Scan for the cell matching the given text and deliver its [X, Y] coordinate at center. 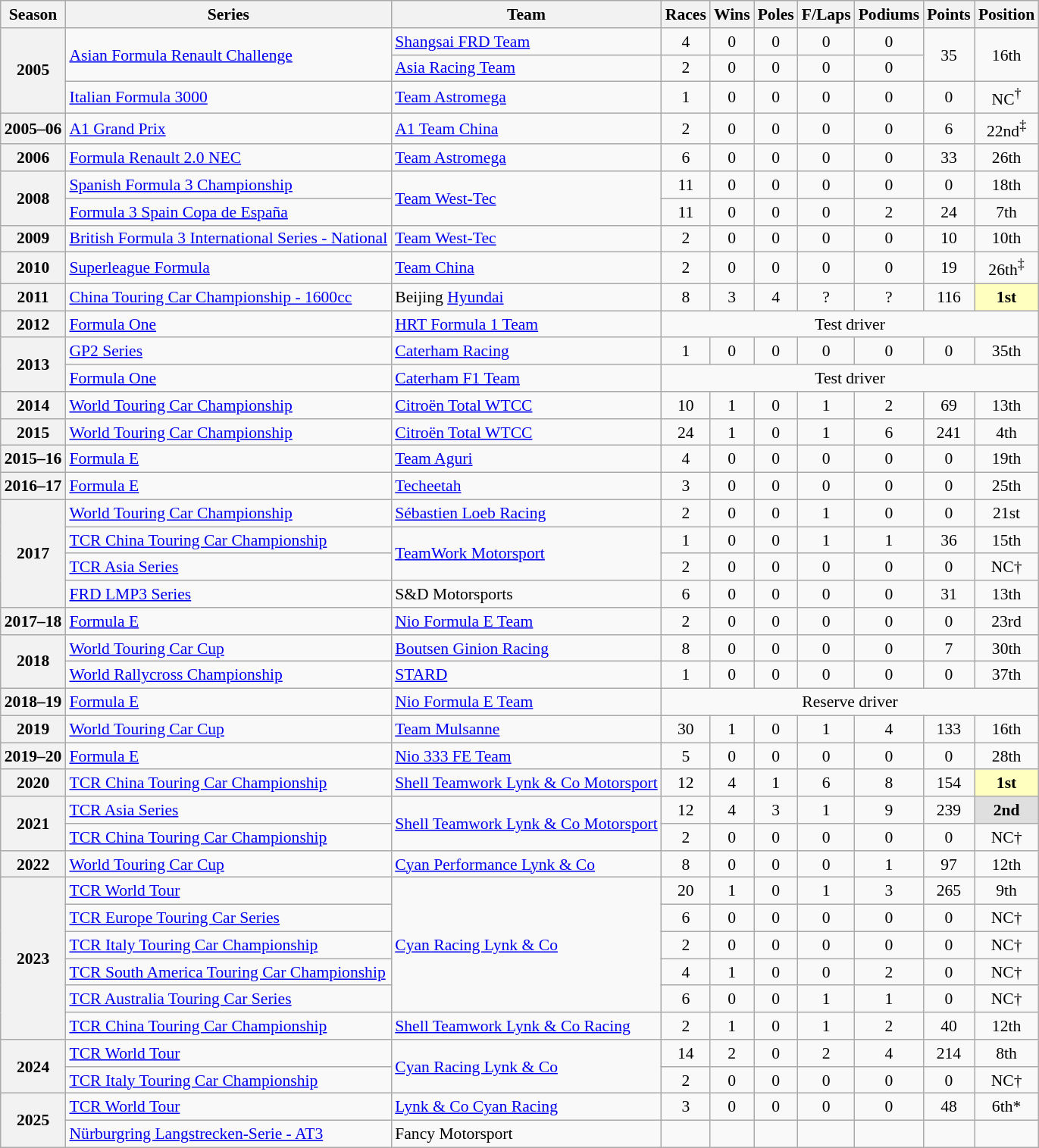
Races [686, 14]
A1 Team China [526, 129]
265 [949, 891]
Poles [776, 14]
Boutsen Ginion Racing [526, 649]
Reserve driver [850, 702]
Points [949, 14]
26th‡ [1006, 268]
20 [686, 891]
9th [1006, 891]
Nürburgring Langstrecken-Serie - AT3 [228, 1134]
2012 [33, 324]
S&D Motorsports [526, 594]
Beijing Hyundai [526, 297]
Asia Racing Team [526, 68]
Techeetah [526, 486]
2017–18 [33, 621]
2015 [33, 433]
23rd [1006, 621]
World Rallycross Championship [228, 675]
Team [526, 14]
35th [1006, 352]
35 [949, 55]
10th [1006, 239]
15th [1006, 540]
Formula Renault 2.0 NEC [228, 158]
2005–06 [33, 129]
2010 [33, 268]
TCR Europe Touring Car Series [228, 918]
28th [1006, 756]
British Formula 3 International Series - National [228, 239]
Spanish Formula 3 Championship [228, 185]
Lynk & Co Cyan Racing [526, 1107]
2022 [33, 865]
30 [686, 729]
2009 [33, 239]
4th [1006, 433]
2011 [33, 297]
5 [686, 756]
A1 Grand Prix [228, 129]
2025 [33, 1120]
36 [949, 540]
STARD [526, 675]
31 [949, 594]
14 [686, 1053]
Podiums [890, 14]
Fancy Motorsport [526, 1134]
2014 [33, 405]
2019 [33, 729]
Team Aguri [526, 459]
19th [1006, 459]
2005 [33, 71]
26th [1006, 158]
TeamWork Motorsport [526, 553]
Shangsai FRD Team [526, 42]
Nio 333 FE Team [526, 756]
7th [1006, 212]
6th* [1006, 1107]
25th [1006, 486]
22nd‡ [1006, 129]
Sébastien Loeb Racing [526, 513]
Caterham F1 Team [526, 378]
Team China [526, 268]
China Touring Car Championship - 1600cc [228, 297]
21st [1006, 513]
Asian Formula Renault Challenge [228, 55]
116 [949, 297]
18th [1006, 185]
2008 [33, 199]
2016–17 [33, 486]
Team Mulsanne [526, 729]
133 [949, 729]
2021 [33, 823]
8th [1006, 1053]
Position [1006, 14]
2013 [33, 365]
HRT Formula 1 Team [526, 324]
Italian Formula 3000 [228, 97]
2006 [33, 158]
19 [949, 268]
9 [890, 810]
TCR Australia Touring Car Series [228, 999]
FRD LMP3 Series [228, 594]
7 [949, 649]
48 [949, 1107]
Wins [732, 14]
2023 [33, 959]
Caterham Racing [526, 352]
154 [949, 784]
Shell Teamwork Lynk & Co Racing [526, 1026]
241 [949, 433]
Series [228, 14]
Cyan Performance Lynk & Co [526, 865]
33 [949, 158]
239 [949, 810]
Season [33, 14]
2018 [33, 662]
Formula 3 Spain Copa de España [228, 212]
40 [949, 1026]
2017 [33, 553]
37th [1006, 675]
2019–20 [33, 756]
2024 [33, 1067]
214 [949, 1053]
GP2 Series [228, 352]
2020 [33, 784]
30th [1006, 649]
97 [949, 865]
Superleague Formula [228, 268]
TCR South America Touring Car Championship [228, 972]
69 [949, 405]
2018–19 [33, 702]
F/Laps [826, 14]
2015–16 [33, 459]
2nd [1006, 810]
